Capture the cell that displays the provided text and extract its [x, y] central coordinate. 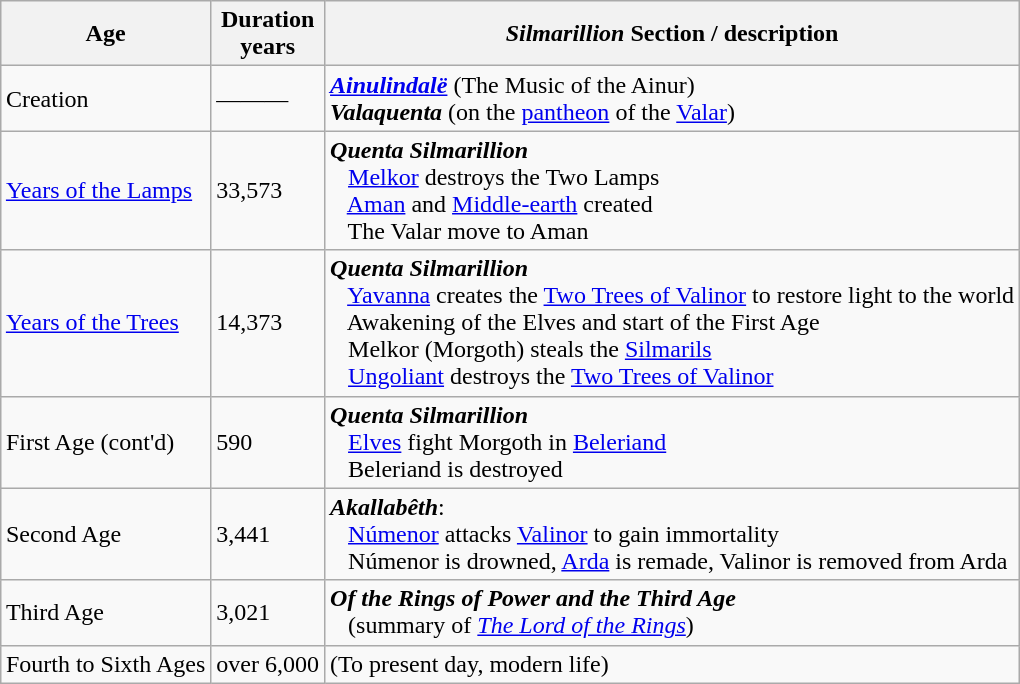
3,441 [268, 534]
Second Age [105, 534]
First Age (cont'd) [105, 442]
Ainulindalë (The Music of the Ainur)Valaquenta (on the pantheon of the Valar) [672, 98]
Akallabêth: Númenor attacks Valinor to gain immortality Númenor is drowned, Arda is remade, Valinor is removed from Arda [672, 534]
Years of the Trees [105, 323]
Years of the Lamps [105, 190]
Quenta Silmarillion Elves fight Morgoth in Beleriand Beleriand is destroyed [672, 442]
Duration years [268, 34]
Quenta Silmarillion Melkor destroys the Two Lamps Aman and Middle-earth created The Valar move to Aman [672, 190]
over 6,000 [268, 664]
Silmarillion Section / description [672, 34]
(To present day, modern life) [672, 664]
Creation [105, 98]
Fourth to Sixth Ages [105, 664]
33,573 [268, 190]
590 [268, 442]
14,373 [268, 323]
Age [105, 34]
Of the Rings of Power and the Third Age (summary of The Lord of the Rings) [672, 612]
Third Age [105, 612]
——— [268, 98]
3,021 [268, 612]
